Determine the [X, Y] coordinate at the center of the cell enclosing the given text.  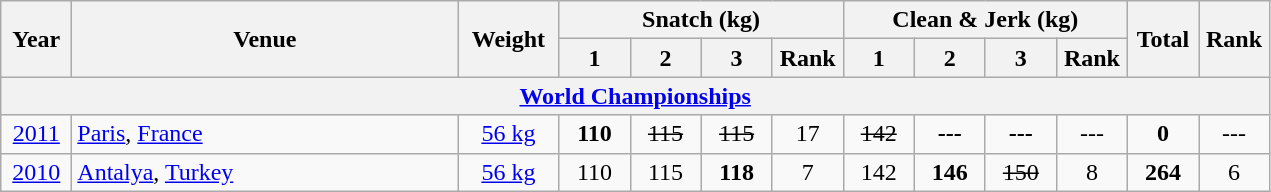
Year [36, 39]
Venue [265, 39]
2010 [36, 172]
150 [1020, 172]
Antalya, Turkey [265, 172]
Weight [508, 39]
264 [1162, 172]
2011 [36, 134]
0 [1162, 134]
World Championships [636, 96]
17 [808, 134]
118 [736, 172]
Clean & Jerk (kg) [985, 20]
146 [950, 172]
7 [808, 172]
Snatch (kg) [701, 20]
6 [1234, 172]
Total [1162, 39]
8 [1092, 172]
Paris, France [265, 134]
